Identify which cell holds the provided text, then report its [x, y] central coordinate. 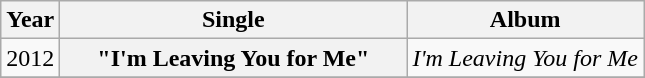
Year [30, 20]
I'm Leaving You for Me [526, 58]
"I'm Leaving You for Me" [234, 58]
Album [526, 20]
2012 [30, 58]
Single [234, 20]
